Capture the cell that displays the provided text and extract its (X, Y) central coordinate. 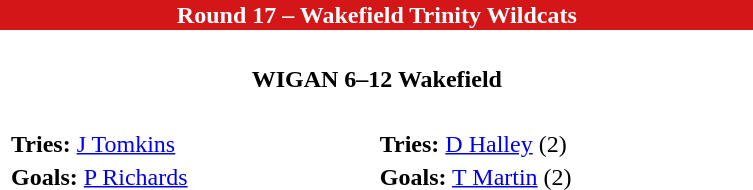
Tries: J Tomkins (193, 144)
Round 17 – Wakefield Trinity Wildcats (377, 15)
Tries: D Halley (2) (561, 144)
WIGAN 6–12 Wakefield (376, 79)
